Return [X, Y] of the center of cell containing provided text 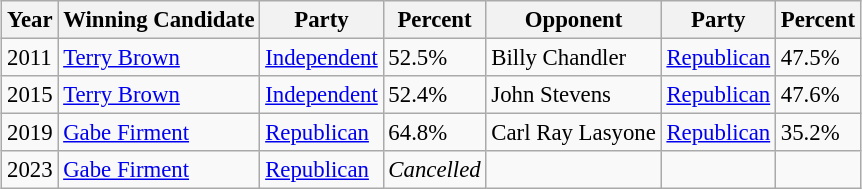
47.6% [818, 95]
52.5% [434, 57]
Billy Chandler [574, 57]
2011 [30, 57]
47.5% [818, 57]
52.4% [434, 95]
64.8% [434, 133]
Year [30, 20]
35.2% [818, 133]
2015 [30, 95]
Carl Ray Lasyone [574, 133]
Opponent [574, 20]
2023 [30, 170]
Cancelled [434, 170]
John Stevens [574, 95]
Winning Candidate [159, 20]
2019 [30, 133]
